Pinpoint the cell where the given text exists, returning its [x, y] midpoint coordinate. 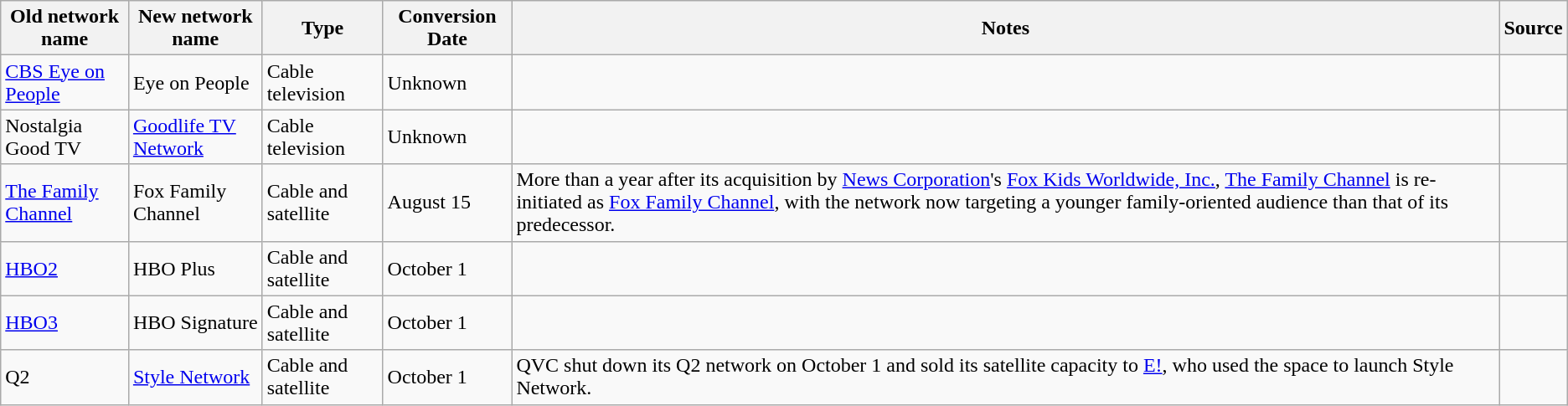
Notes [1005, 28]
Goodlife TV Network [195, 137]
HBO Signature [195, 323]
QVC shut down its Q2 network on October 1 and sold its satellite capacity to E!, who used the space to launch Style Network. [1005, 377]
Type [322, 28]
Nostalgia Good TV [65, 137]
New network name [195, 28]
HBO3 [65, 323]
Source [1533, 28]
HBO2 [65, 268]
Style Network [195, 377]
Old network name [65, 28]
The Family Channel [65, 203]
Q2 [65, 377]
Eye on People [195, 82]
Fox Family Channel [195, 203]
HBO Plus [195, 268]
CBS Eye on People [65, 82]
Conversion Date [447, 28]
August 15 [447, 203]
